Search for the cell housing the specified text and yield its (X, Y) center coordinate. 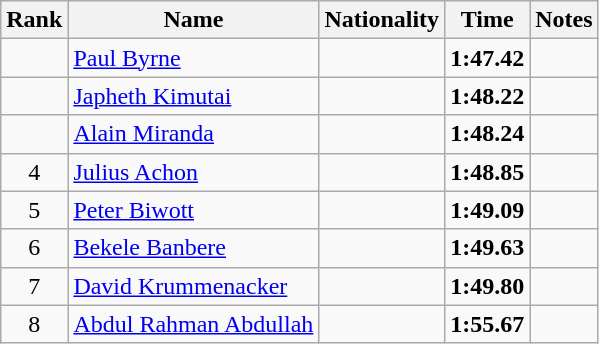
1:47.42 (488, 58)
5 (34, 210)
Rank (34, 20)
1:49.63 (488, 248)
Notes (564, 20)
7 (34, 286)
1:48.22 (488, 96)
Alain Miranda (194, 134)
1:48.24 (488, 134)
4 (34, 172)
6 (34, 248)
Julius Achon (194, 172)
Name (194, 20)
Time (488, 20)
David Krummenacker (194, 286)
Nationality (382, 20)
Peter Biwott (194, 210)
1:55.67 (488, 324)
Bekele Banbere (194, 248)
1:49.09 (488, 210)
1:49.80 (488, 286)
1:48.85 (488, 172)
Paul Byrne (194, 58)
Abdul Rahman Abdullah (194, 324)
8 (34, 324)
Japheth Kimutai (194, 96)
